Return (X, Y) of the center of cell containing provided text 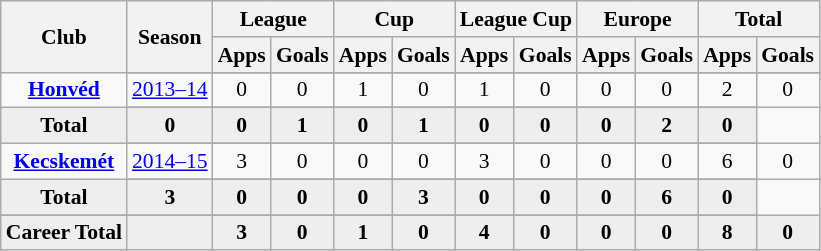
4 (484, 233)
Season (170, 36)
2013–14 (170, 90)
8 (727, 233)
League (274, 19)
2014–15 (170, 162)
League Cup (516, 19)
Club (64, 36)
Cup (394, 19)
Career Total (64, 233)
Europe (638, 19)
Kecskemét (64, 162)
Honvéd (64, 90)
